From the cell containing the given text, extract its center point as (X, Y) coordinate. 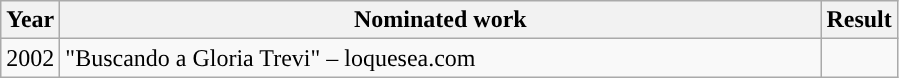
"Buscando a Gloria Trevi" – loquesea.com (440, 58)
Result (859, 20)
Nominated work (440, 20)
2002 (30, 58)
Year (30, 20)
